Provide the [x, y] coordinate of the cell's center where the given text is located.  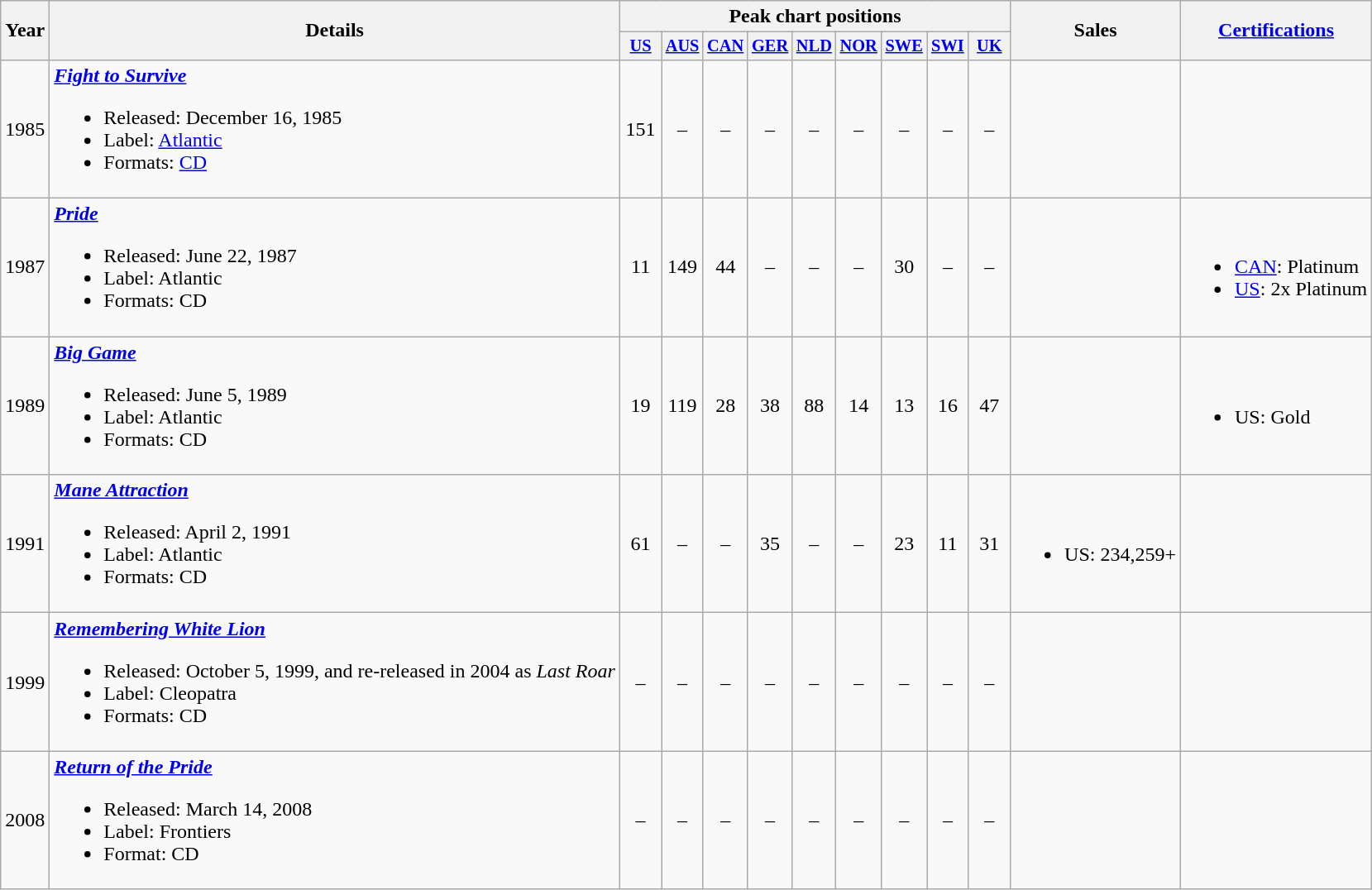
US: 234,259+ [1096, 544]
30 [905, 268]
CAN [725, 46]
1987 [25, 268]
1989 [25, 405]
88 [814, 405]
Fight to SurviveReleased: December 16, 1985Label: AtlanticFormats: CD [335, 129]
35 [770, 544]
US: Gold [1277, 405]
NLD [814, 46]
AUS [682, 46]
38 [770, 405]
UK [989, 46]
47 [989, 405]
PrideReleased: June 22, 1987Label: AtlanticFormats: CD [335, 268]
Details [335, 31]
44 [725, 268]
14 [858, 405]
Peak chart positions [815, 17]
Mane AttractionReleased: April 2, 1991Label: AtlanticFormats: CD [335, 544]
US [640, 46]
SWE [905, 46]
Remembering White LionReleased: October 5, 1999, and re-released in 2004 as Last RoarLabel: CleopatraFormats: CD [335, 682]
Certifications [1277, 31]
Return of the PrideReleased: March 14, 2008Label: FrontiersFormat: CD [335, 821]
61 [640, 544]
2008 [25, 821]
1985 [25, 129]
1999 [25, 682]
23 [905, 544]
GER [770, 46]
CAN: PlatinumUS: 2x Platinum [1277, 268]
149 [682, 268]
Sales [1096, 31]
31 [989, 544]
SWI [948, 46]
NOR [858, 46]
1991 [25, 544]
28 [725, 405]
16 [948, 405]
151 [640, 129]
19 [640, 405]
Year [25, 31]
13 [905, 405]
Big GameReleased: June 5, 1989Label: AtlanticFormats: CD [335, 405]
119 [682, 405]
